For the text-containing cell, return its midpoint in [X, Y] coordinate format. 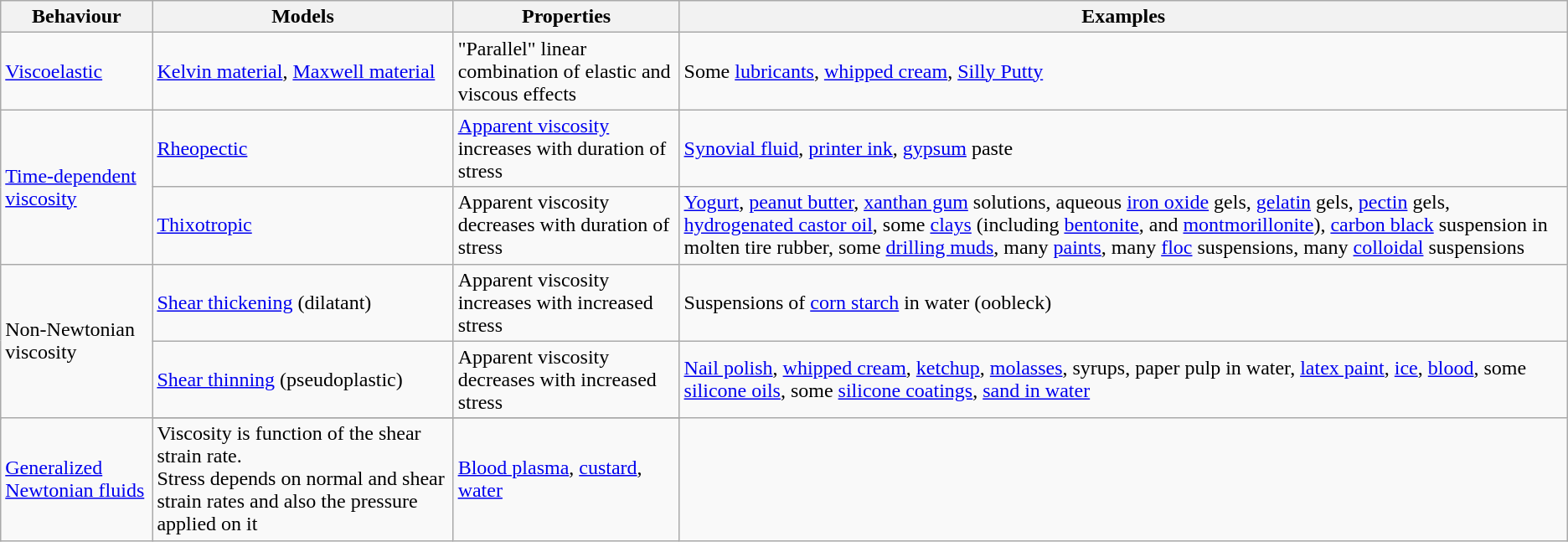
Properties [566, 17]
Apparent viscosity decreases with increased stress [566, 379]
Time-dependent viscosity [77, 187]
"Parallel" linear combination of elastic and viscous effects [566, 71]
Apparent viscosity increases with increased stress [566, 302]
Generalized Newtonian fluids [77, 479]
Synovial fluid, printer ink, gypsum paste [1123, 148]
Blood plasma, custard, water [566, 479]
Apparent viscosity decreases with duration of stress [566, 225]
Models [303, 17]
Apparent viscosity increases with duration of stress [566, 148]
Viscosity is function of the shear strain rate.Stress depends on normal and shear strain rates and also the pressure applied on it [303, 479]
Examples [1123, 17]
Some lubricants, whipped cream, Silly Putty [1123, 71]
Rheopectic [303, 148]
Viscoelastic [77, 71]
Non-Newtonian viscosity [77, 341]
Thixotropic [303, 225]
Kelvin material, Maxwell material [303, 71]
Shear thickening (dilatant) [303, 302]
Shear thinning (pseudoplastic) [303, 379]
Suspensions of corn starch in water (oobleck) [1123, 302]
Behaviour [77, 17]
